Extract the (x, y) coordinate from the center of the cell holding the provided text.  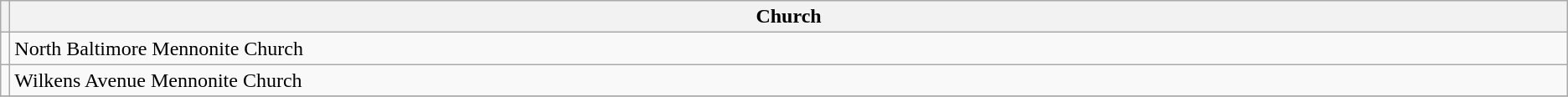
Church (789, 17)
North Baltimore Mennonite Church (789, 48)
Wilkens Avenue Mennonite Church (789, 80)
